Detect which cell encompasses the target text, then output its (x, y) center coordinate. 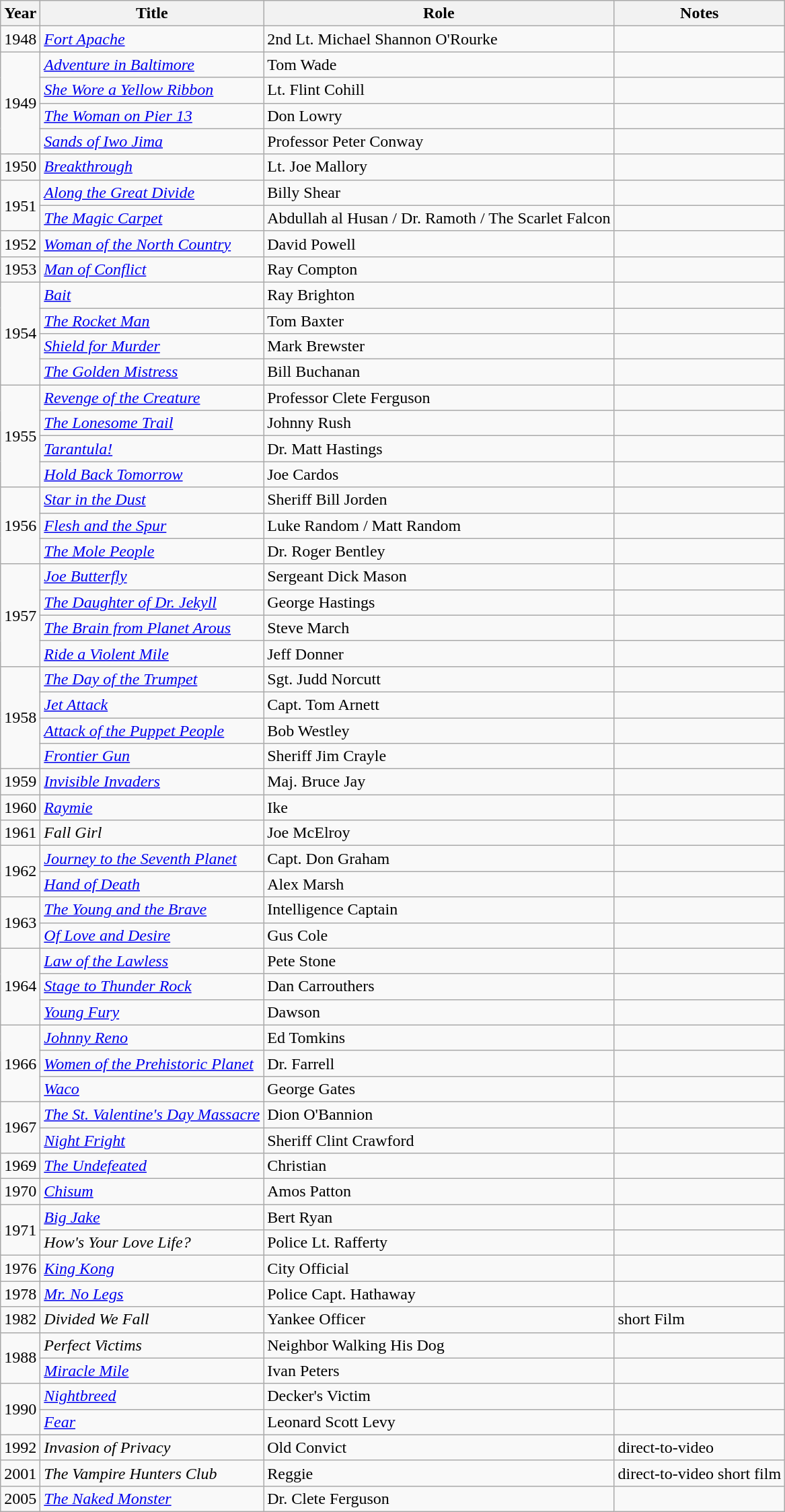
Hand of Death (152, 884)
Ed Tomkins (439, 1038)
Man of Conflict (152, 269)
Sergeant Dick Mason (439, 577)
Pete Stone (439, 961)
Adventure in Baltimore (152, 65)
1950 (20, 167)
George Hastings (439, 602)
The Brain from Planet Arous (152, 628)
The Vampire Hunters Club (152, 1473)
Abdullah al Husan / Dr. Ramoth / The Scarlet Falcon (439, 218)
Dr. Clete Ferguson (439, 1499)
Waco (152, 1089)
Luke Random / Matt Random (439, 526)
Dion O'Bannion (439, 1114)
The Young and the Brave (152, 910)
Breakthrough (152, 167)
Stage to Thunder Rock (152, 986)
Ivan Peters (439, 1371)
1959 (20, 782)
Capt. Tom Arnett (439, 705)
Ray Compton (439, 269)
The Lonesome Trail (152, 423)
The Undefeated (152, 1166)
1990 (20, 1409)
The St. Valentine's Day Massacre (152, 1114)
direct-to-video (700, 1447)
direct-to-video short film (700, 1473)
Professor Peter Conway (439, 141)
Young Fury (152, 1012)
The Mole People (152, 551)
Police Capt. Hathaway (439, 1294)
1966 (20, 1063)
1967 (20, 1127)
1978 (20, 1294)
Sheriff Bill Jorden (439, 500)
Woman of the North Country (152, 244)
Christian (439, 1166)
Fall Girl (152, 833)
Professor Clete Ferguson (439, 398)
Dr. Farrell (439, 1063)
Nightbreed (152, 1396)
Don Lowry (439, 116)
Of Love and Desire (152, 935)
Raymie (152, 807)
Dan Carrouthers (439, 986)
Shield for Murder (152, 347)
The Woman on Pier 13 (152, 116)
1982 (20, 1320)
Jeff Donner (439, 653)
Night Fright (152, 1141)
Johnny Rush (439, 423)
The Daughter of Dr. Jekyll (152, 602)
Mark Brewster (439, 347)
Big Jake (152, 1217)
Amos Patton (439, 1192)
The Magic Carpet (152, 218)
Revenge of the Creature (152, 398)
Role (439, 13)
short Film (700, 1320)
Maj. Bruce Jay (439, 782)
Women of the Prehistoric Planet (152, 1063)
1951 (20, 205)
She Wore a Yellow Ribbon (152, 90)
Tom Baxter (439, 321)
Leonard Scott Levy (439, 1422)
Title (152, 13)
Frontier Gun (152, 756)
1964 (20, 986)
1948 (20, 39)
1976 (20, 1268)
Sheriff Jim Crayle (439, 756)
Miracle Mile (152, 1371)
King Kong (152, 1268)
1963 (20, 923)
Reggie (439, 1473)
Along the Great Divide (152, 192)
1961 (20, 833)
Law of the Lawless (152, 961)
How's Your Love Life? (152, 1243)
1971 (20, 1230)
Chisum (152, 1192)
Journey to the Seventh Planet (152, 859)
1970 (20, 1192)
Fort Apache (152, 39)
Divided We Fall (152, 1320)
1962 (20, 871)
Star in the Dust (152, 500)
The Day of the Trumpet (152, 679)
1952 (20, 244)
Yankee Officer (439, 1320)
Bob Westley (439, 730)
George Gates (439, 1089)
Fear (152, 1422)
1960 (20, 807)
1969 (20, 1166)
1955 (20, 436)
Ike (439, 807)
Mr. No Legs (152, 1294)
1954 (20, 333)
Lt. Joe Mallory (439, 167)
Capt. Don Graham (439, 859)
Lt. Flint Cohill (439, 90)
Intelligence Captain (439, 910)
Dr. Matt Hastings (439, 449)
Perfect Victims (152, 1345)
Notes (700, 13)
2nd Lt. Michael Shannon O'Rourke (439, 39)
Bait (152, 295)
2001 (20, 1473)
Year (20, 13)
Joe Butterfly (152, 577)
Dawson (439, 1012)
Billy Shear (439, 192)
Alex Marsh (439, 884)
1988 (20, 1358)
Tarantula! (152, 449)
Invasion of Privacy (152, 1447)
David Powell (439, 244)
1949 (20, 103)
Ray Brighton (439, 295)
Steve March (439, 628)
Jet Attack (152, 705)
Bert Ryan (439, 1217)
Decker's Victim (439, 1396)
Gus Cole (439, 935)
Ride a Violent Mile (152, 653)
Joe McElroy (439, 833)
1992 (20, 1447)
The Rocket Man (152, 321)
The Naked Monster (152, 1499)
Bill Buchanan (439, 372)
1956 (20, 526)
1957 (20, 615)
Old Convict (439, 1447)
Johnny Reno (152, 1038)
1953 (20, 269)
Neighbor Walking His Dog (439, 1345)
Invisible Invaders (152, 782)
2005 (20, 1499)
Sands of Iwo Jima (152, 141)
Joe Cardos (439, 474)
Sheriff Clint Crawford (439, 1141)
Tom Wade (439, 65)
Police Lt. Rafferty (439, 1243)
Dr. Roger Bentley (439, 551)
Hold Back Tomorrow (152, 474)
City Official (439, 1268)
Attack of the Puppet People (152, 730)
Sgt. Judd Norcutt (439, 679)
The Golden Mistress (152, 372)
1958 (20, 717)
Flesh and the Spur (152, 526)
